Identify which cell holds the provided text, then report its [X, Y] central coordinate. 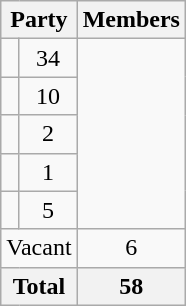
6 [131, 248]
Members [131, 20]
34 [48, 58]
1 [48, 172]
Party [39, 20]
58 [131, 286]
10 [48, 96]
Vacant [39, 248]
Total [39, 286]
2 [48, 134]
5 [48, 210]
